Provide the [x, y] coordinate of the cell's center where the given text is located.  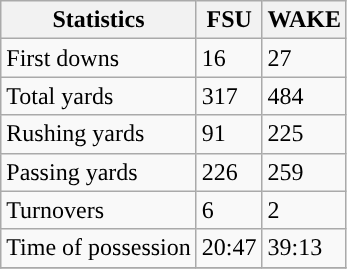
91 [229, 134]
WAKE [304, 20]
Total yards [99, 96]
Time of possession [99, 248]
20:47 [229, 248]
16 [229, 58]
Turnovers [99, 210]
Rushing yards [99, 134]
259 [304, 172]
317 [229, 96]
39:13 [304, 248]
Statistics [99, 20]
2 [304, 210]
Passing yards [99, 172]
484 [304, 96]
FSU [229, 20]
226 [229, 172]
First downs [99, 58]
6 [229, 210]
225 [304, 134]
27 [304, 58]
